Return the (x, y) coordinate for the center point of the cell that contains the specified text.  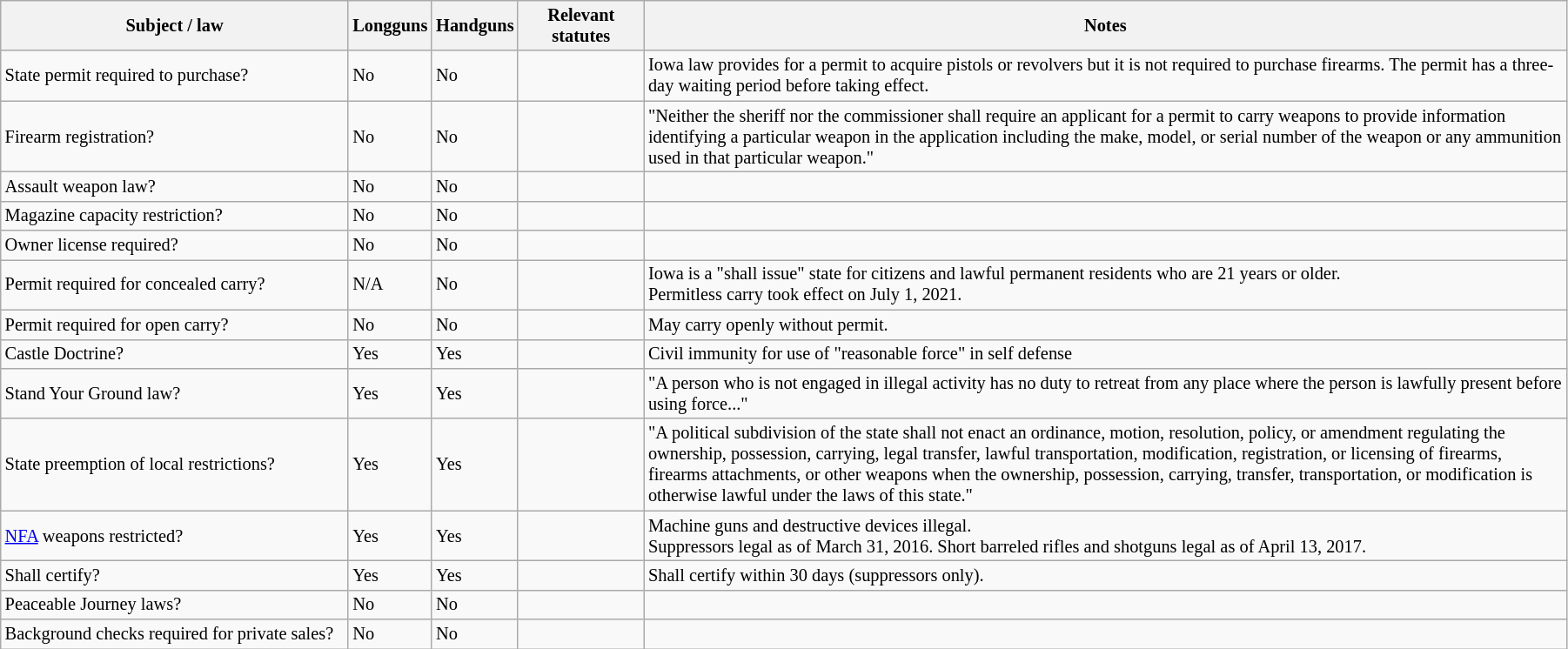
Permit required for open carry? (175, 324)
"A person who is not engaged in illegal activity has no duty to retreat from any place where the person is lawfully present before using force..." (1105, 393)
Relevant statutes (581, 25)
Shall certify? (175, 575)
Stand Your Ground law? (175, 393)
Peaceable Journey laws? (175, 605)
Subject / law (175, 25)
State permit required to purchase? (175, 76)
Longguns (390, 25)
NFA weapons restricted? (175, 536)
Castle Doctrine? (175, 354)
Permit required for concealed carry? (175, 284)
Magazine capacity restriction? (175, 216)
Machine guns and destructive devices illegal.Suppressors legal as of March 31, 2016. Short barreled rifles and shotguns legal as of April 13, 2017. (1105, 536)
Iowa is a "shall issue" state for citizens and lawful permanent residents who are 21 years or older.Permitless carry took effect on July 1, 2021. (1105, 284)
Shall certify within 30 days (suppressors only). (1105, 575)
Background checks required for private sales? (175, 634)
State preemption of local restrictions? (175, 465)
Notes (1105, 25)
May carry openly without permit. (1105, 324)
Firearm registration? (175, 137)
N/A (390, 284)
Civil immunity for use of "reasonable force" in self defense (1105, 354)
Owner license required? (175, 245)
Handguns (475, 25)
Assault weapon law? (175, 186)
